Identify which cell holds the provided text, then report its (x, y) central coordinate. 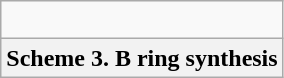
Scheme 3. B ring synthesis (142, 58)
